Determine the [x, y] coordinate at the center of the cell enclosing the given text.  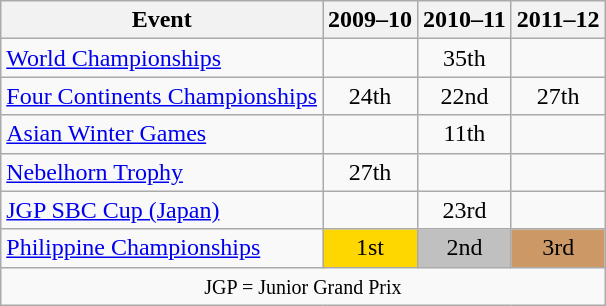
2nd [465, 248]
24th [370, 96]
World Championships [162, 58]
23rd [465, 210]
3rd [558, 248]
Event [162, 20]
22nd [465, 96]
Nebelhorn Trophy [162, 172]
Four Continents Championships [162, 96]
35th [465, 58]
2010–11 [465, 20]
Philippine Championships [162, 248]
1st [370, 248]
Asian Winter Games [162, 134]
JGP SBC Cup (Japan) [162, 210]
2011–12 [558, 20]
2009–10 [370, 20]
JGP = Junior Grand Prix [303, 286]
11th [465, 134]
